For the text-containing cell, return its midpoint in (X, Y) coordinate format. 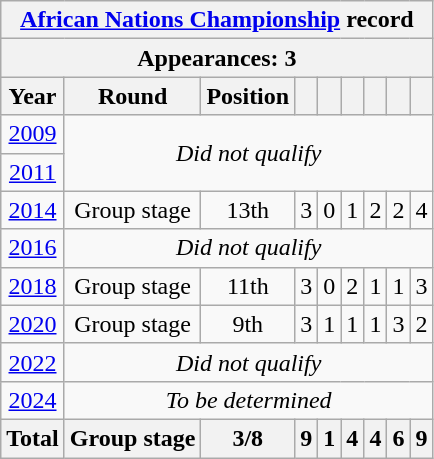
Position (248, 96)
9th (248, 324)
Appearances: 3 (217, 58)
2022 (33, 362)
Total (33, 438)
Year (33, 96)
2024 (33, 400)
2011 (33, 172)
11th (248, 286)
2016 (33, 248)
13th (248, 210)
African Nations Championship record (217, 20)
Round (132, 96)
6 (398, 438)
2020 (33, 324)
2014 (33, 210)
2009 (33, 134)
3/8 (248, 438)
2018 (33, 286)
To be determined (248, 400)
